Provide the (x, y) coordinate of the cell's center where the given text is located.  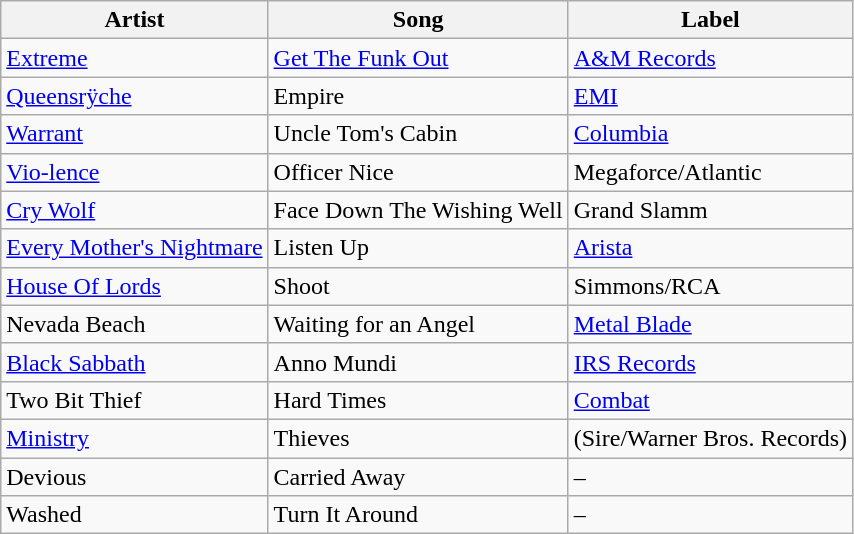
Every Mother's Nightmare (134, 248)
Arista (710, 248)
Hard Times (418, 400)
Label (710, 20)
Carried Away (418, 477)
Get The Funk Out (418, 58)
Cry Wolf (134, 210)
A&M Records (710, 58)
Metal Blade (710, 324)
Turn It Around (418, 515)
Nevada Beach (134, 324)
Columbia (710, 134)
Combat (710, 400)
Artist (134, 20)
Shoot (418, 286)
Song (418, 20)
Thieves (418, 438)
Uncle Tom's Cabin (418, 134)
Queensrÿche (134, 96)
Extreme (134, 58)
IRS Records (710, 362)
Black Sabbath (134, 362)
Listen Up (418, 248)
Warrant (134, 134)
EMI (710, 96)
Megaforce/Atlantic (710, 172)
Vio-lence (134, 172)
Grand Slamm (710, 210)
Simmons/RCA (710, 286)
Waiting for an Angel (418, 324)
Empire (418, 96)
Devious (134, 477)
Face Down The Wishing Well (418, 210)
(Sire/Warner Bros. Records) (710, 438)
House Of Lords (134, 286)
Anno Mundi (418, 362)
Washed (134, 515)
Ministry (134, 438)
Two Bit Thief (134, 400)
Officer Nice (418, 172)
